Return (x, y) of the center of cell containing provided text 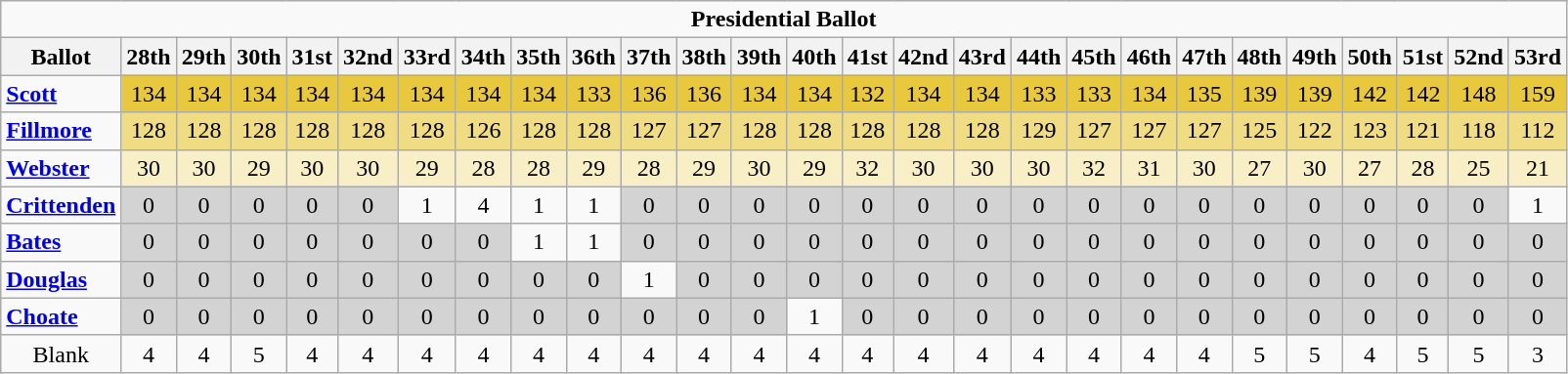
121 (1422, 131)
Blank (61, 353)
Presidential Ballot (784, 20)
46th (1149, 57)
28th (149, 57)
36th (593, 57)
122 (1314, 131)
49th (1314, 57)
47th (1204, 57)
Douglas (61, 279)
126 (483, 131)
135 (1204, 94)
35th (539, 57)
Webster (61, 168)
123 (1370, 131)
52nd (1479, 57)
31 (1149, 168)
51st (1422, 57)
37th (649, 57)
42nd (924, 57)
Crittenden (61, 205)
30th (259, 57)
Ballot (61, 57)
112 (1537, 131)
3 (1537, 353)
Bates (61, 242)
41st (867, 57)
129 (1038, 131)
45th (1094, 57)
32nd (368, 57)
34th (483, 57)
44th (1038, 57)
Choate (61, 316)
21 (1537, 168)
40th (814, 57)
38th (704, 57)
Scott (61, 94)
125 (1259, 131)
53rd (1537, 57)
43rd (981, 57)
Fillmore (61, 131)
31st (312, 57)
48th (1259, 57)
50th (1370, 57)
159 (1537, 94)
39th (759, 57)
33rd (426, 57)
25 (1479, 168)
148 (1479, 94)
132 (867, 94)
118 (1479, 131)
29th (203, 57)
